Identify which cell holds the provided text, then report its [X, Y] central coordinate. 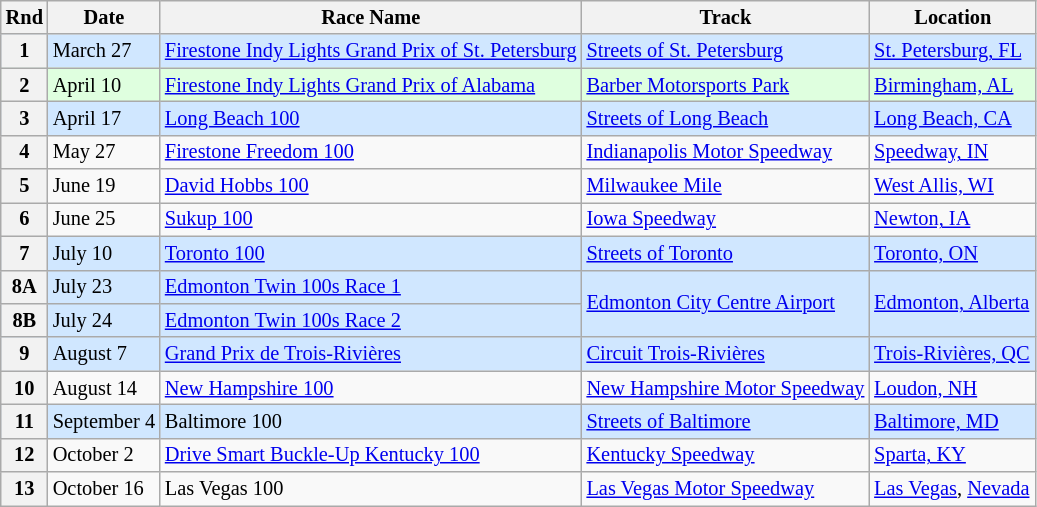
Las Vegas, Nevada [952, 489]
6 [24, 219]
Birmingham, AL [952, 85]
Edmonton City Centre Airport [726, 304]
Kentucky Speedway [726, 455]
12 [24, 455]
Edmonton, Alberta [952, 304]
July 23 [104, 287]
Streets of Long Beach [726, 118]
Edmonton Twin 100s Race 2 [371, 320]
1 [24, 51]
August 7 [104, 354]
Race Name [371, 17]
Sukup 100 [371, 219]
New Hampshire 100 [371, 388]
Drive Smart Buckle-Up Kentucky 100 [371, 455]
Iowa Speedway [726, 219]
West Allis, WI [952, 186]
August 14 [104, 388]
Date [104, 17]
Long Beach 100 [371, 118]
2 [24, 85]
Las Vegas Motor Speedway [726, 489]
June 25 [104, 219]
March 27 [104, 51]
Grand Prix de Trois-Rivières [371, 354]
July 10 [104, 253]
Toronto 100 [371, 253]
Rnd [24, 17]
April 17 [104, 118]
3 [24, 118]
Las Vegas 100 [371, 489]
New Hampshire Motor Speedway [726, 388]
April 10 [104, 85]
September 4 [104, 421]
11 [24, 421]
Baltimore, MD [952, 421]
October 2 [104, 455]
Sparta, KY [952, 455]
Newton, IA [952, 219]
13 [24, 489]
10 [24, 388]
Loudon, NH [952, 388]
Toronto, ON [952, 253]
Barber Motorsports Park [726, 85]
8A [24, 287]
Firestone Freedom 100 [371, 152]
5 [24, 186]
4 [24, 152]
Milwaukee Mile [726, 186]
Track [726, 17]
June 19 [104, 186]
Streets of Toronto [726, 253]
Circuit Trois-Rivières [726, 354]
July 24 [104, 320]
Streets of Baltimore [726, 421]
St. Petersburg, FL [952, 51]
8B [24, 320]
Location [952, 17]
Firestone Indy Lights Grand Prix of Alabama [371, 85]
October 16 [104, 489]
May 27 [104, 152]
Firestone Indy Lights Grand Prix of St. Petersburg [371, 51]
9 [24, 354]
Long Beach, CA [952, 118]
7 [24, 253]
David Hobbs 100 [371, 186]
Baltimore 100 [371, 421]
Edmonton Twin 100s Race 1 [371, 287]
Indianapolis Motor Speedway [726, 152]
Trois-Rivières, QC [952, 354]
Speedway, IN [952, 152]
Streets of St. Petersburg [726, 51]
